Search for the cell housing the specified text and yield its [x, y] center coordinate. 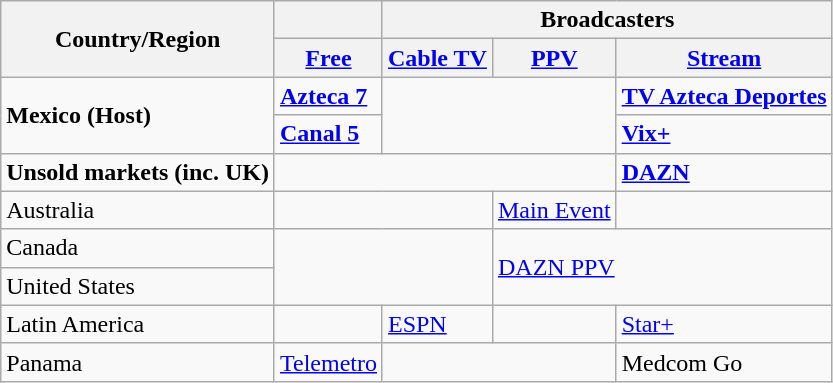
Broadcasters [607, 20]
Country/Region [138, 39]
Telemetro [328, 362]
ESPN [437, 324]
DAZN PPV [662, 267]
Australia [138, 210]
Free [328, 58]
Stream [724, 58]
TV Azteca Deportes [724, 96]
PPV [554, 58]
Canada [138, 248]
Mexico (Host) [138, 115]
United States [138, 286]
Star+ [724, 324]
Main Event [554, 210]
Unsold markets (inc. UK) [138, 172]
Canal 5 [328, 134]
Vix+ [724, 134]
Panama [138, 362]
DAZN [724, 172]
Azteca 7 [328, 96]
Latin America [138, 324]
Medcom Go [724, 362]
Cable TV [437, 58]
